Identify which cell holds the provided text, then report its (x, y) central coordinate. 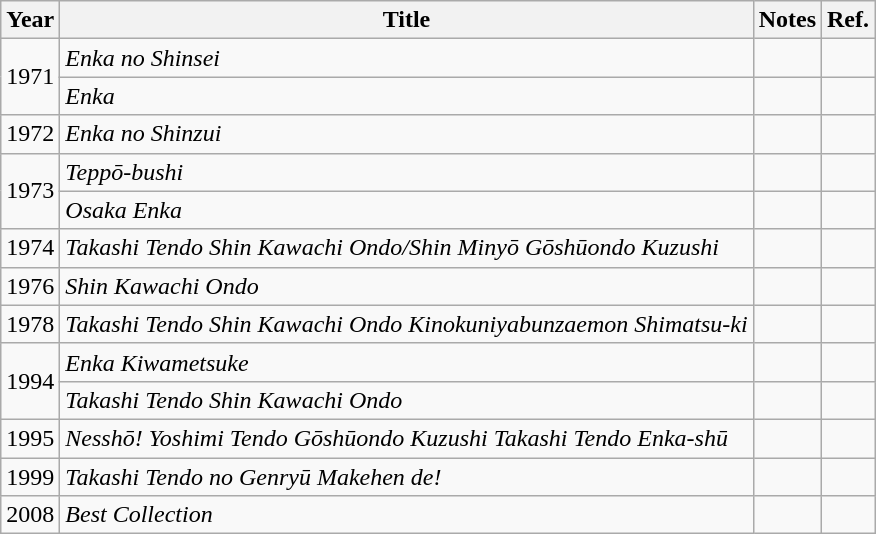
Enka no Shinsei (406, 58)
Best Collection (406, 515)
Shin Kawachi Ondo (406, 286)
Notes (787, 20)
1995 (30, 438)
Title (406, 20)
Enka (406, 96)
Ref. (848, 20)
Takashi Tendo Shin Kawachi Ondo (406, 400)
Enka Kiwametsuke (406, 362)
2008 (30, 515)
1973 (30, 191)
Takashi Tendo no Genryū Makehen de! (406, 477)
Takashi Tendo Shin Kawachi Ondo Kinokuniyabunzaemon Shimatsu-ki (406, 324)
1971 (30, 77)
Teppō-bushi (406, 172)
1972 (30, 134)
Nesshō! Yoshimi Tendo Gōshūondo Kuzushi Takashi Tendo Enka-shū (406, 438)
Enka no Shinzui (406, 134)
1978 (30, 324)
Year (30, 20)
Osaka Enka (406, 210)
1999 (30, 477)
1974 (30, 248)
1994 (30, 381)
1976 (30, 286)
Takashi Tendo Shin Kawachi Ondo/Shin Minyō Gōshūondo Kuzushi (406, 248)
